Return [x, y] of the center of cell containing provided text 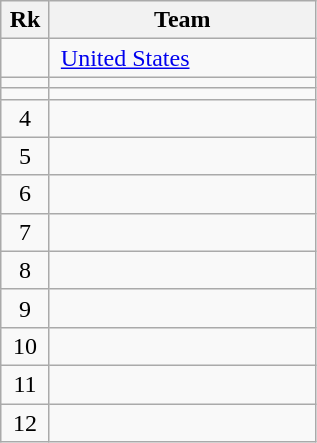
12 [26, 423]
Team [182, 20]
4 [26, 118]
11 [26, 384]
5 [26, 156]
6 [26, 194]
United States [182, 58]
9 [26, 308]
7 [26, 232]
10 [26, 346]
8 [26, 270]
Rk [26, 20]
